Extract the [X, Y] coordinate from the center of the cell holding the provided text.  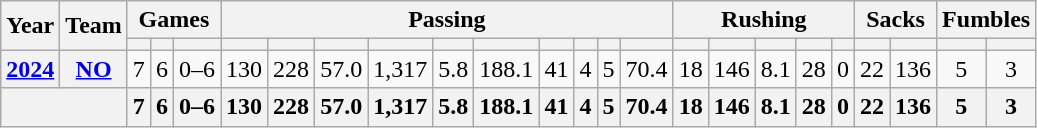
Games [174, 20]
Passing [448, 20]
Team [94, 26]
NO [94, 69]
Rushing [764, 20]
Year [30, 26]
Sacks [895, 20]
Fumbles [986, 20]
2024 [30, 69]
